Provide the (X, Y) coordinate of the cell's center where the given text is located.  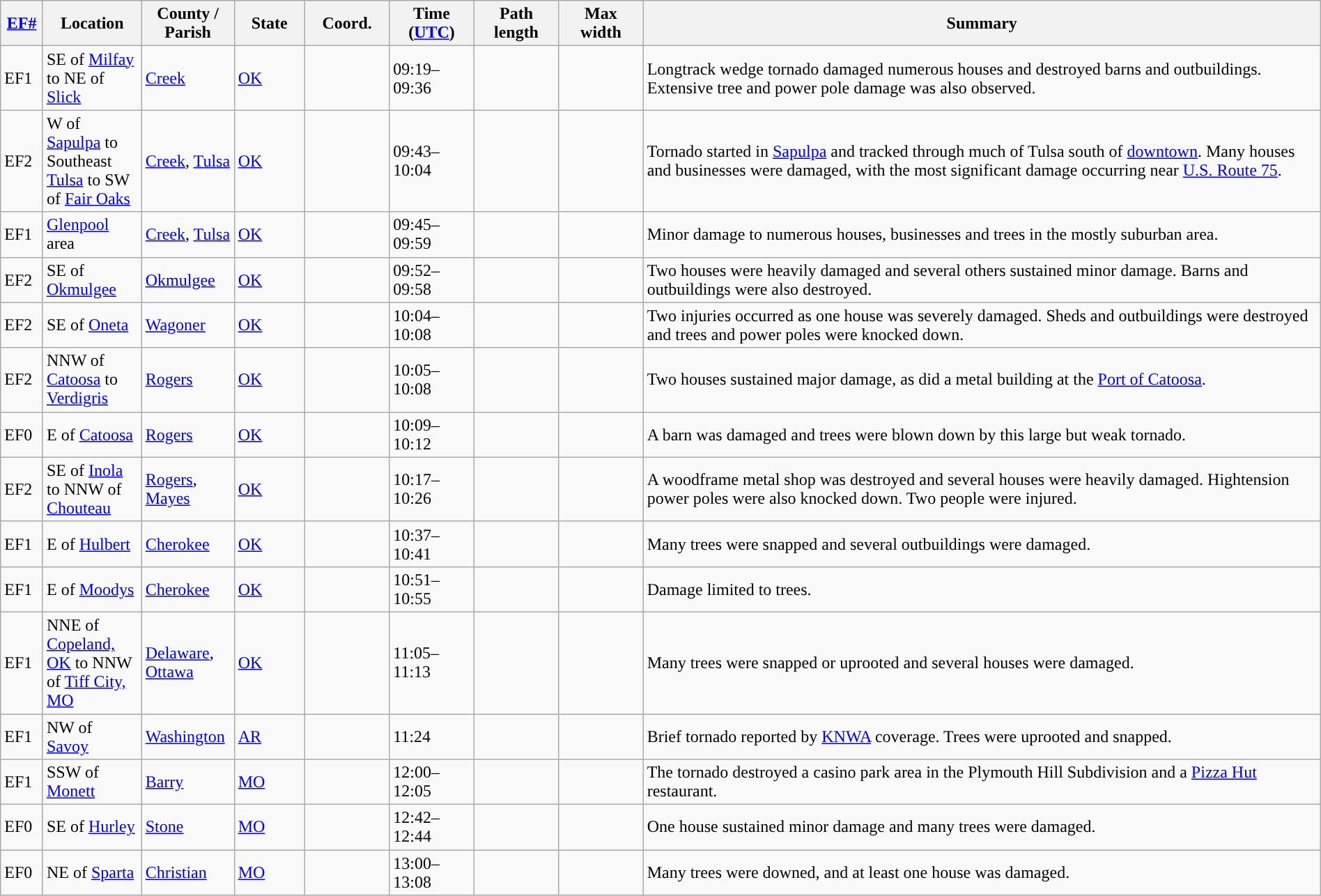
Path length (516, 24)
10:04–10:08 (432, 325)
State (269, 24)
E of Hulbert (92, 543)
SE of Milfay to NE of Slick (92, 78)
Summary (982, 24)
Two houses were heavily damaged and several others sustained minor damage. Barns and outbuildings were also destroyed. (982, 280)
NW of Savoy (92, 736)
E of Catoosa (92, 435)
09:43–10:04 (432, 161)
11:05–11:13 (432, 663)
Longtrack wedge tornado damaged numerous houses and destroyed barns and outbuildings. Extensive tree and power pole damage was also observed. (982, 78)
NNE of Copeland, OK to NNW of Tiff City, MO (92, 663)
AR (269, 736)
09:52–09:58 (432, 280)
Brief tornado reported by KNWA coverage. Trees were uprooted and snapped. (982, 736)
Minor damage to numerous houses, businesses and trees in the mostly suburban area. (982, 234)
NNW of Catoosa to Verdigris (92, 380)
Barry (188, 782)
Delaware, Ottawa (188, 663)
E of Moodys (92, 589)
Two injuries occurred as one house was severely damaged. Sheds and outbuildings were destroyed and trees and power poles were knocked down. (982, 325)
One house sustained minor damage and many trees were damaged. (982, 828)
Okmulgee (188, 280)
10:05–10:08 (432, 380)
SSW of Monett (92, 782)
EF# (22, 24)
10:37–10:41 (432, 543)
Time (UTC) (432, 24)
The tornado destroyed a casino park area in the Plymouth Hill Subdivision and a Pizza Hut restaurant. (982, 782)
Damage limited to trees. (982, 589)
Two houses sustained major damage, as did a metal building at the Port of Catoosa. (982, 380)
Many trees were snapped and several outbuildings were damaged. (982, 543)
10:17–10:26 (432, 489)
Location (92, 24)
12:00–12:05 (432, 782)
SE of Okmulgee (92, 280)
A barn was damaged and trees were blown down by this large but weak tornado. (982, 435)
Max width (601, 24)
09:45–09:59 (432, 234)
10:09–10:12 (432, 435)
13:00–13:08 (432, 872)
10:51–10:55 (432, 589)
SE of Hurley (92, 828)
09:19–09:36 (432, 78)
Many trees were downed, and at least one house was damaged. (982, 872)
Stone (188, 828)
Wagoner (188, 325)
SE of Oneta (92, 325)
County / Parish (188, 24)
Glenpool area (92, 234)
SE of Inola to NNW of Chouteau (92, 489)
Rogers, Mayes (188, 489)
W of Sapulpa to Southeast Tulsa to SW of Fair Oaks (92, 161)
Coord. (347, 24)
NE of Sparta (92, 872)
Christian (188, 872)
11:24 (432, 736)
Many trees were snapped or uprooted and several houses were damaged. (982, 663)
Creek (188, 78)
12:42–12:44 (432, 828)
Washington (188, 736)
